Pinpoint the cell where the given text exists, returning its [X, Y] midpoint coordinate. 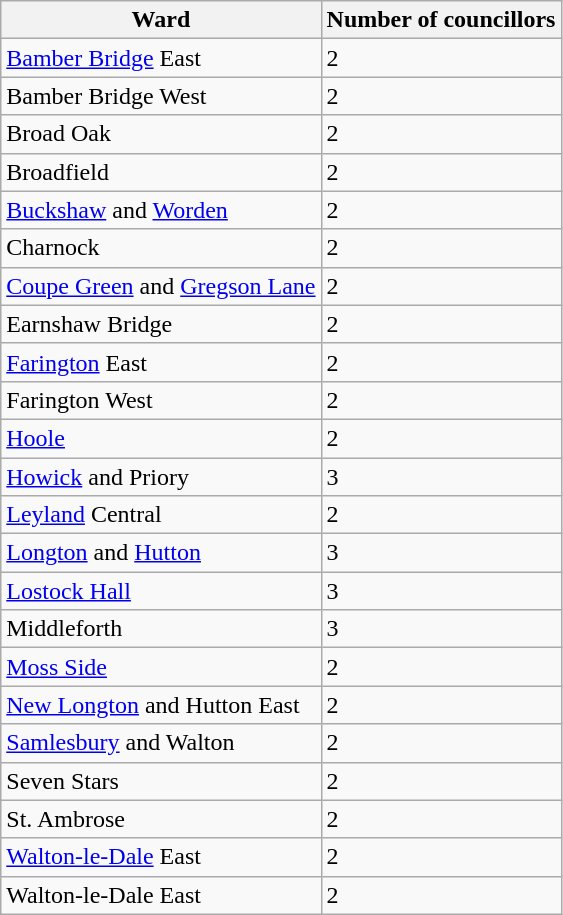
Middleforth [161, 629]
Charnock [161, 248]
Leyland Central [161, 515]
Lostock Hall [161, 591]
Samlesbury and Walton [161, 743]
St. Ambrose [161, 819]
Earnshaw Bridge [161, 324]
Seven Stars [161, 781]
Bamber Bridge West [161, 96]
Bamber Bridge East [161, 58]
Longton and Hutton [161, 553]
Moss Side [161, 667]
New Longton and Hutton East [161, 705]
Howick and Priory [161, 477]
Broad Oak [161, 134]
Broadfield [161, 172]
Coupe Green and Gregson Lane [161, 286]
Farington East [161, 362]
Number of councillors [441, 20]
Ward [161, 20]
Buckshaw and Worden [161, 210]
Farington West [161, 400]
Hoole [161, 438]
